Extract the [X, Y] coordinate from the center of the cell holding the provided text.  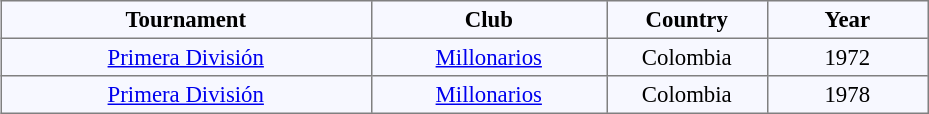
Country [686, 20]
Club [489, 20]
1972 [847, 57]
Year [847, 20]
Tournament [185, 20]
1978 [847, 95]
